Provide the [x, y] coordinate of the cell's center where the given text is located.  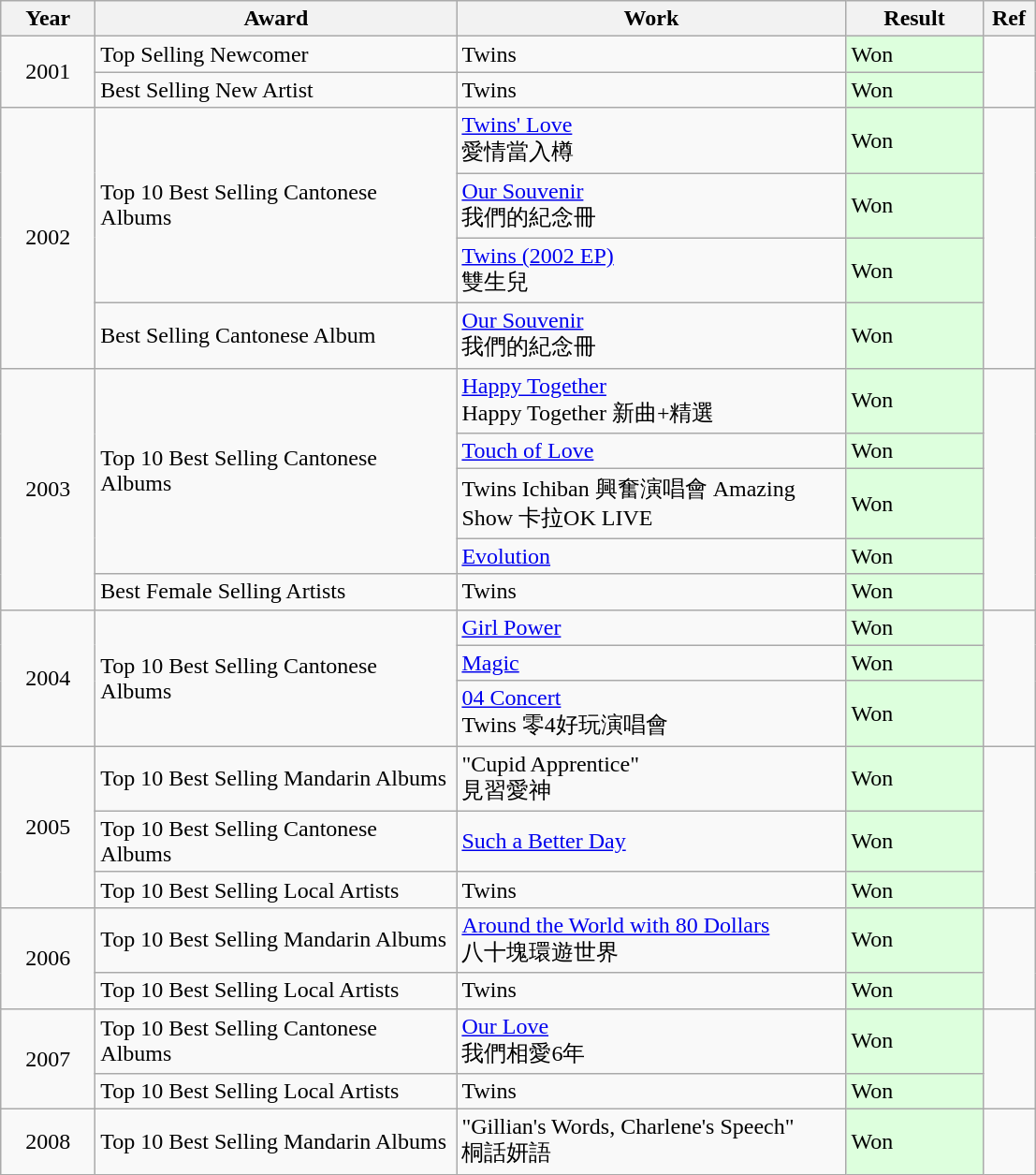
Best Selling New Artist [276, 90]
Best Selling Cantonese Album [276, 336]
Top Selling Newcomer [276, 54]
"Gillian's Words, Charlene's Speech" 桐話妍語 [651, 1142]
Our Love 我們相愛6年 [651, 1041]
Twins' Love愛情當入樽 [651, 140]
Happy TogetherHappy Together 新曲+精選 [651, 401]
Best Female Selling Artists [276, 592]
Award [276, 19]
2005 [49, 828]
2008 [49, 1142]
2006 [49, 958]
Work [651, 19]
2001 [49, 72]
Year [49, 19]
2003 [49, 489]
Twins (2002 EP) 雙生兒 [651, 271]
2004 [49, 678]
Ref [1009, 19]
04 Concert Twins 零4好玩演唱會 [651, 713]
Girl Power [651, 627]
Evolution [651, 556]
Result [914, 19]
Twins Ichiban 興奮演唱會 Amazing Show 卡拉OK LIVE [651, 504]
Around the World with 80 Dollars 八十塊環遊世界 [651, 940]
Touch of Love [651, 451]
"Cupid Apprentice" 見習愛神 [651, 779]
Such a Better Day [651, 841]
2002 [49, 238]
Magic [651, 663]
2007 [49, 1059]
